From the cell containing the given text, extract its center point as [x, y] coordinate. 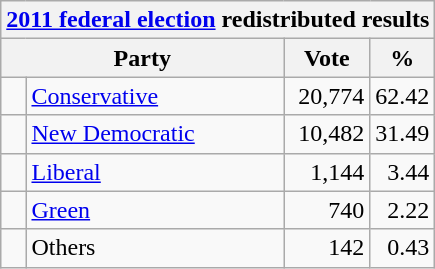
Conservative [155, 96]
Green [155, 210]
New Democratic [155, 134]
3.44 [402, 172]
10,482 [327, 134]
62.42 [402, 96]
0.43 [402, 248]
% [402, 58]
31.49 [402, 134]
740 [327, 210]
2.22 [402, 210]
2011 federal election redistributed results [218, 20]
1,144 [327, 172]
142 [327, 248]
Vote [327, 58]
Party [142, 58]
Others [155, 248]
Liberal [155, 172]
20,774 [327, 96]
